Detect which cell encompasses the target text, then output its (X, Y) center coordinate. 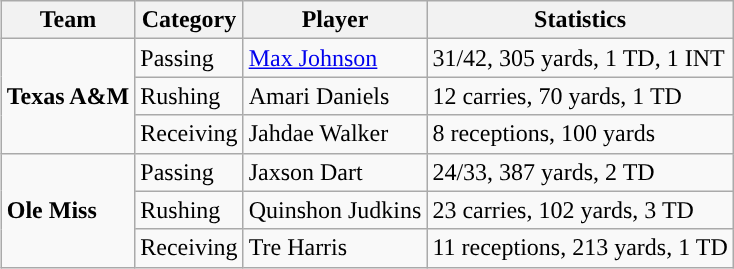
Category (189, 20)
Jaxson Dart (335, 172)
Quinshon Judkins (335, 210)
24/33, 387 yards, 2 TD (580, 172)
11 receptions, 213 yards, 1 TD (580, 248)
Player (335, 20)
Max Johnson (335, 58)
Texas A&M (68, 96)
Jahdae Walker (335, 134)
8 receptions, 100 yards (580, 134)
Team (68, 20)
23 carries, 102 yards, 3 TD (580, 210)
31/42, 305 yards, 1 TD, 1 INT (580, 58)
Ole Miss (68, 210)
Tre Harris (335, 248)
Statistics (580, 20)
12 carries, 70 yards, 1 TD (580, 96)
Amari Daniels (335, 96)
